For the text-containing cell, return its midpoint in (X, Y) coordinate format. 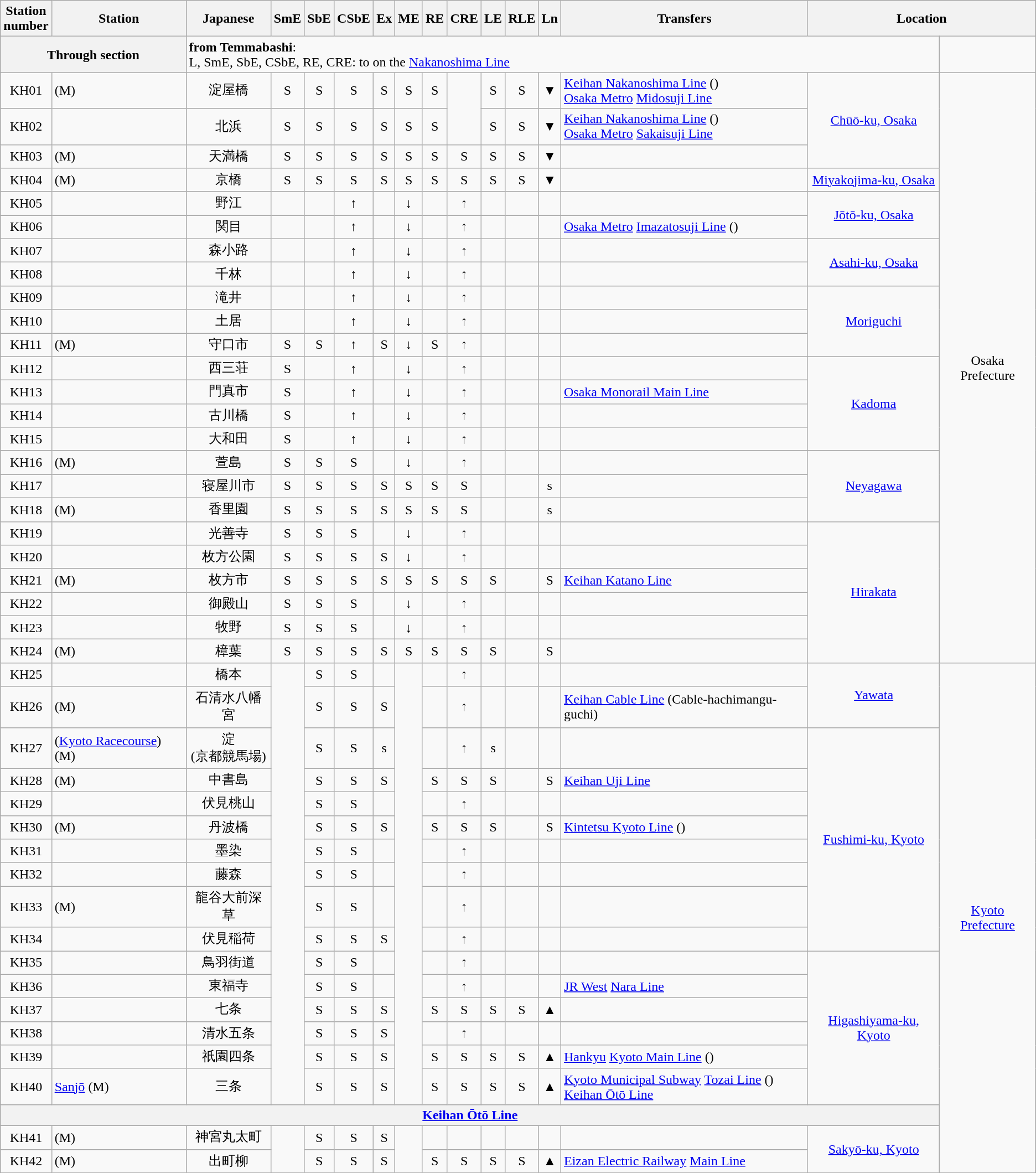
Fushimi-ku, Kyoto (873, 839)
KH12 (26, 369)
龍谷大前深草 (228, 907)
出町柳 (228, 1161)
KH11 (26, 345)
枚方公園 (228, 557)
Japanese (228, 19)
Sakyō-ku, Kyoto (873, 1149)
KH01 (26, 91)
光善寺 (228, 534)
RE (434, 19)
KH27 (26, 748)
Location (921, 19)
Miyakojima-ku, Osaka (873, 180)
Ex (384, 19)
KH16 (26, 463)
清水五条 (228, 1033)
KH14 (26, 415)
伏見稲荷 (228, 939)
土居 (228, 321)
千林 (228, 275)
Keihan Uji Line (685, 781)
KH26 (26, 707)
Chūō-ku, Osaka (873, 121)
Higashiyama-ku, Kyoto (873, 1028)
from Temmabashi:L, SmE, SbE, CSbE, RE, CRE: to on the Nakanoshima Line (563, 54)
LE (494, 19)
KH36 (26, 986)
ME (409, 19)
CSbE (354, 19)
KH21 (26, 580)
橋本 (228, 674)
丹波橋 (228, 827)
枚方市 (228, 580)
祇園四条 (228, 1057)
KH32 (26, 875)
KH39 (26, 1057)
KH42 (26, 1161)
樟葉 (228, 651)
KH18 (26, 509)
(Kyoto Racecourse) (M) (118, 748)
七条 (228, 1010)
Keihan Katano Line (685, 580)
KH24 (26, 651)
鳥羽街道 (228, 963)
Station number (26, 19)
京橋 (228, 180)
牧野 (228, 628)
JR West Nara Line (685, 986)
KH17 (26, 486)
KH22 (26, 604)
SmE (287, 19)
門真市 (228, 392)
KH20 (26, 557)
KH40 (26, 1086)
KH38 (26, 1033)
Kyoto Municipal Subway Tozai Line () Keihan Ōtō Line (685, 1086)
西三荘 (228, 369)
東福寺 (228, 986)
Transfers (685, 19)
KH35 (26, 963)
KH15 (26, 440)
Osaka Monorail Main Line (685, 392)
Kintetsu Kyoto Line () (685, 827)
Jōtō-ku, Osaka (873, 215)
森小路 (228, 250)
KH19 (26, 534)
KH29 (26, 804)
Keihan Ōtō Line (470, 1115)
守口市 (228, 345)
天満橋 (228, 156)
Kyoto Prefecture (987, 918)
Asahi-ku, Osaka (873, 262)
淀屋橋 (228, 91)
Eizan Electric Railway Main Line (685, 1161)
CRE (464, 19)
Moriguchi (873, 321)
大和田 (228, 440)
KH30 (26, 827)
関目 (228, 227)
KH09 (26, 298)
KH03 (26, 156)
KH06 (26, 227)
三条 (228, 1086)
Kadoma (873, 404)
KH05 (26, 204)
KH10 (26, 321)
KH41 (26, 1137)
萱島 (228, 463)
Yawata (873, 695)
Sanjō (M) (118, 1086)
御殿山 (228, 604)
Neyagawa (873, 486)
Hankyu Kyoto Main Line () (685, 1057)
Osaka Metro Imazatosuji Line () (685, 227)
KH37 (26, 1010)
石清水八幡宮 (228, 707)
KH02 (26, 126)
中書島 (228, 781)
Ln (550, 19)
KH23 (26, 628)
KH07 (26, 250)
香里園 (228, 509)
KH28 (26, 781)
伏見桃山 (228, 804)
北浜 (228, 126)
Keihan Nakanoshima Line () Osaka Metro Sakaisuji Line (685, 126)
寝屋川市 (228, 486)
淀(京都競馬場) (228, 748)
Keihan Nakanoshima Line () Osaka Metro Midosuji Line (685, 91)
KH08 (26, 275)
野江 (228, 204)
KH04 (26, 180)
墨染 (228, 851)
KH34 (26, 939)
SbE (319, 19)
KH33 (26, 907)
KH31 (26, 851)
古川橋 (228, 415)
KH13 (26, 392)
神宮丸太町 (228, 1137)
Keihan Cable Line (Cable-hachimangu-guchi) (685, 707)
RLE (522, 19)
KH25 (26, 674)
藤森 (228, 875)
滝井 (228, 298)
Osaka Prefecture (987, 368)
Hirakata (873, 592)
Through section (93, 54)
Station (118, 19)
